Detect which cell encompasses the target text, then output its (x, y) center coordinate. 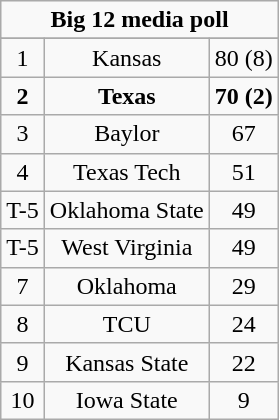
Big 12 media poll (140, 20)
29 (244, 286)
Iowa State (126, 400)
4 (23, 172)
Kansas State (126, 362)
67 (244, 134)
51 (244, 172)
Kansas (126, 58)
Baylor (126, 134)
Texas (126, 96)
8 (23, 324)
Oklahoma State (126, 210)
24 (244, 324)
Oklahoma (126, 286)
7 (23, 286)
22 (244, 362)
80 (8) (244, 58)
10 (23, 400)
TCU (126, 324)
2 (23, 96)
70 (2) (244, 96)
West Virginia (126, 248)
Texas Tech (126, 172)
3 (23, 134)
1 (23, 58)
